Identify which cell holds the provided text, then report its (X, Y) central coordinate. 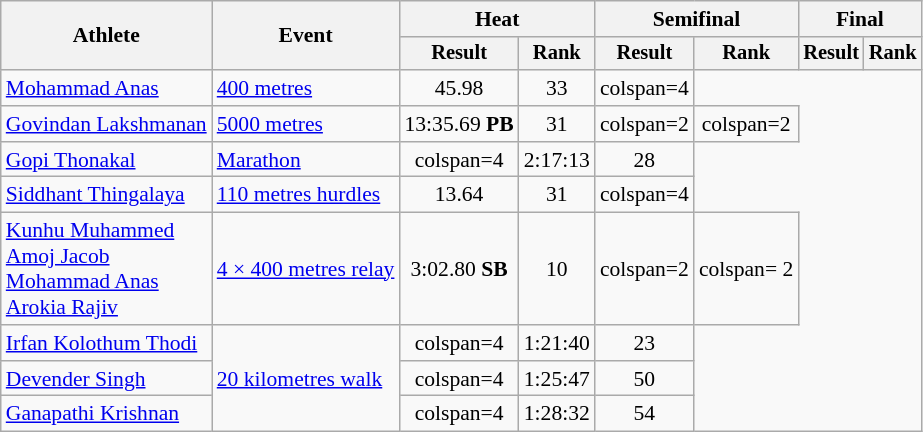
colspan= 2 (746, 269)
4 × 400 metres relay (306, 269)
Ganapathi Krishnan (106, 414)
54 (644, 414)
Event (306, 36)
400 metres (306, 88)
Gopi Thonakal (106, 160)
Govindan Lakshmanan (106, 124)
28 (644, 160)
Kunhu MuhammedAmoj JacobMohammad AnasArokia Rajiv (106, 269)
3:02.80 SB (458, 269)
Final (860, 19)
1:28:32 (557, 414)
Devender Singh (106, 379)
10 (557, 269)
1:25:47 (557, 379)
13:35.69 PB (458, 124)
5000 metres (306, 124)
110 metres hurdles (306, 195)
Heat (496, 19)
1:21:40 (557, 343)
33 (557, 88)
Semifinal (696, 19)
Siddhant Thingalaya (106, 195)
45.98 (458, 88)
23 (644, 343)
13.64 (458, 195)
Marathon (306, 160)
Irfan Kolothum Thodi (106, 343)
Mohammad Anas (106, 88)
20 kilometres walk (306, 378)
2:17:13 (557, 160)
50 (644, 379)
Athlete (106, 36)
